Return the (X, Y) coordinate for the center point of the cell that contains the specified text.  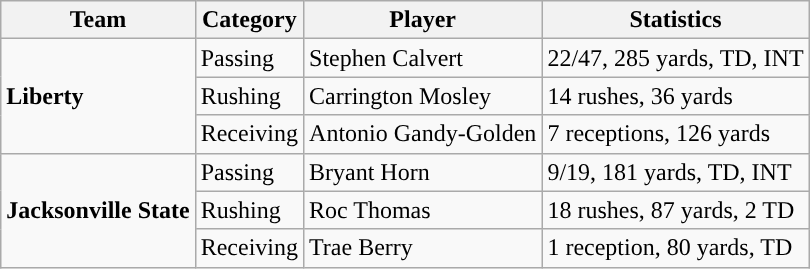
18 rushes, 87 yards, 2 TD (676, 210)
9/19, 181 yards, TD, INT (676, 172)
Statistics (676, 20)
22/47, 285 yards, TD, INT (676, 58)
Roc Thomas (423, 210)
7 receptions, 126 yards (676, 134)
14 rushes, 36 yards (676, 96)
Jacksonville State (98, 210)
Bryant Horn (423, 172)
1 reception, 80 yards, TD (676, 248)
Carrington Mosley (423, 96)
Liberty (98, 96)
Trae Berry (423, 248)
Team (98, 20)
Category (249, 20)
Antonio Gandy-Golden (423, 134)
Player (423, 20)
Stephen Calvert (423, 58)
